For the text-containing cell, return its midpoint in (x, y) coordinate format. 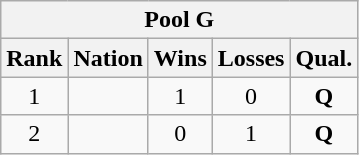
Nation (108, 58)
Rank (34, 58)
Qual. (324, 58)
Wins (180, 58)
Pool G (180, 20)
Losses (251, 58)
2 (34, 134)
